Provide the [X, Y] coordinate of the cell's center where the given text is located.  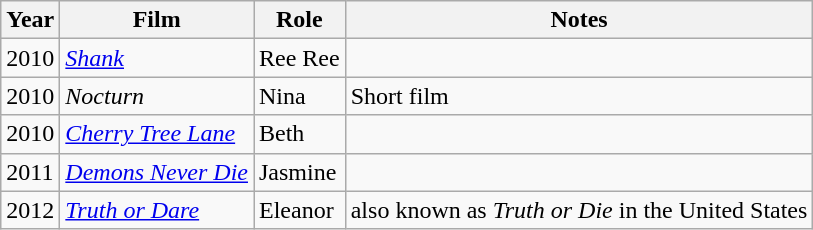
Nina [300, 96]
Role [300, 20]
Year [30, 20]
Ree Ree [300, 58]
Shank [157, 58]
2012 [30, 210]
Eleanor [300, 210]
also known as Truth or Die in the United States [579, 210]
Short film [579, 96]
Jasmine [300, 172]
Demons Never Die [157, 172]
Notes [579, 20]
Cherry Tree Lane [157, 134]
Truth or Dare [157, 210]
Beth [300, 134]
Nocturn [157, 96]
2011 [30, 172]
Film [157, 20]
